Extract the (X, Y) coordinate from the center of the cell holding the provided text.  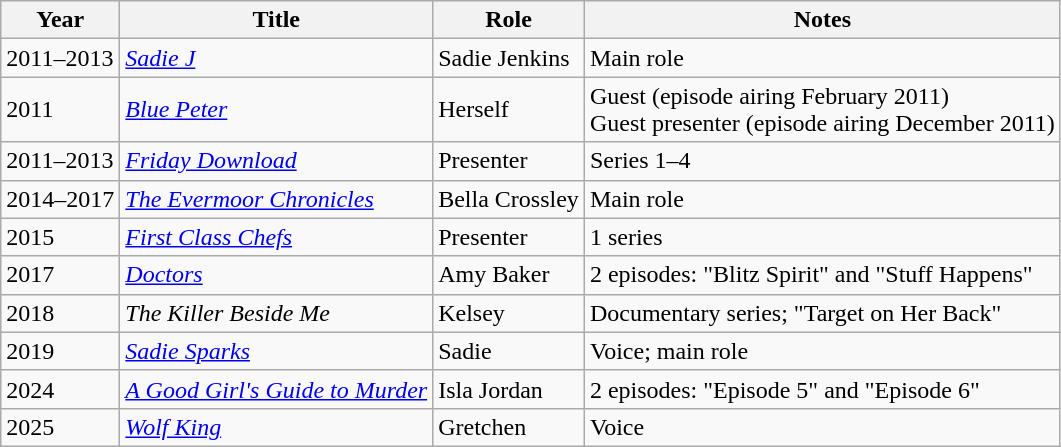
2024 (60, 389)
Herself (509, 110)
2019 (60, 351)
Notes (822, 20)
Friday Download (276, 161)
Gretchen (509, 427)
2025 (60, 427)
Bella Crossley (509, 199)
Voice; main role (822, 351)
2 episodes: "Blitz Spirit" and "Stuff Happens" (822, 275)
1 series (822, 237)
A Good Girl's Guide to Murder (276, 389)
2014–2017 (60, 199)
Guest (episode airing February 2011)Guest presenter (episode airing December 2011) (822, 110)
The Killer Beside Me (276, 313)
2 episodes: "Episode 5" and "Episode 6" (822, 389)
Wolf King (276, 427)
Doctors (276, 275)
Title (276, 20)
The Evermoor Chronicles (276, 199)
Sadie Sparks (276, 351)
Role (509, 20)
Year (60, 20)
2011 (60, 110)
Kelsey (509, 313)
Series 1–4 (822, 161)
2015 (60, 237)
Sadie (509, 351)
Isla Jordan (509, 389)
Sadie Jenkins (509, 58)
2017 (60, 275)
Voice (822, 427)
Blue Peter (276, 110)
First Class Chefs (276, 237)
2018 (60, 313)
Documentary series; "Target on Her Back" (822, 313)
Sadie J (276, 58)
Amy Baker (509, 275)
